Capture the cell that displays the provided text and extract its (x, y) central coordinate. 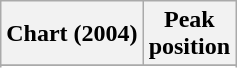
Peak position (189, 34)
Chart (2004) (72, 34)
